Identify which cell holds the provided text, then report its (x, y) central coordinate. 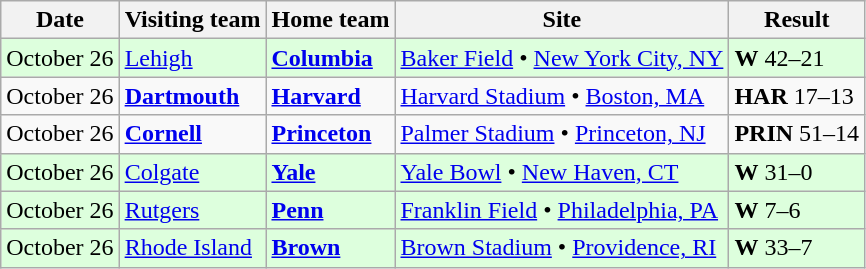
Columbia (330, 58)
PRIN 51–14 (797, 134)
Lehigh (192, 58)
Site (562, 20)
Rutgers (192, 210)
Princeton (330, 134)
Result (797, 20)
Harvard (330, 96)
Penn (330, 210)
Date (60, 20)
W 33–7 (797, 248)
Yale Bowl • New Haven, CT (562, 172)
Colgate (192, 172)
W 42–21 (797, 58)
Harvard Stadium • Boston, MA (562, 96)
Home team (330, 20)
Dartmouth (192, 96)
Palmer Stadium • Princeton, NJ (562, 134)
Rhode Island (192, 248)
Franklin Field • Philadelphia, PA (562, 210)
Baker Field • New York City, NY (562, 58)
Brown (330, 248)
W 7–6 (797, 210)
HAR 17–13 (797, 96)
W 31–0 (797, 172)
Brown Stadium • Providence, RI (562, 248)
Yale (330, 172)
Cornell (192, 134)
Visiting team (192, 20)
